Find where the given text appears and provide that cell's center as [x, y] coordinate. 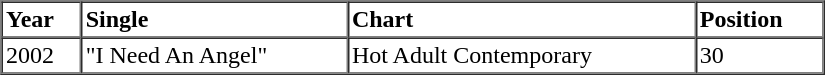
Year [42, 20]
Hot Adult Contemporary [521, 56]
Single [214, 20]
Chart [521, 20]
30 [759, 56]
Position [759, 20]
"I Need An Angel" [214, 56]
2002 [42, 56]
